Capture the cell that displays the provided text and extract its [X, Y] central coordinate. 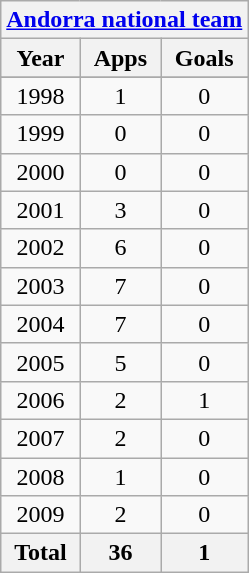
2004 [40, 324]
6 [120, 248]
2003 [40, 286]
5 [120, 362]
2005 [40, 362]
2002 [40, 248]
Year [40, 58]
2000 [40, 172]
36 [120, 553]
2007 [40, 438]
3 [120, 210]
2009 [40, 515]
1999 [40, 134]
Andorra national team [124, 20]
2001 [40, 210]
Goals [204, 58]
1998 [40, 96]
Total [40, 553]
Apps [120, 58]
2006 [40, 400]
2008 [40, 477]
